Locate the cell with the specified text and output its [x, y] center coordinate. 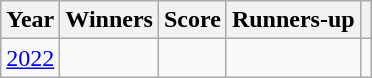
Runners-up [293, 20]
2022 [30, 58]
Winners [110, 20]
Year [30, 20]
Score [192, 20]
